Pinpoint the cell where the given text exists, returning its (X, Y) midpoint coordinate. 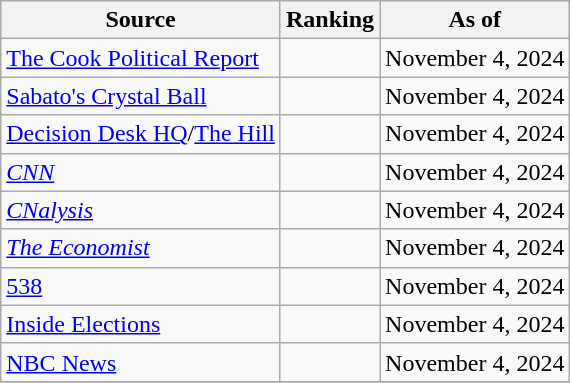
As of (475, 20)
CNN (141, 172)
CNalysis (141, 210)
Inside Elections (141, 324)
NBC News (141, 362)
The Cook Political Report (141, 58)
538 (141, 286)
Sabato's Crystal Ball (141, 96)
The Economist (141, 248)
Ranking (330, 20)
Source (141, 20)
Decision Desk HQ/The Hill (141, 134)
